From the cell containing the given text, extract its center point as [X, Y] coordinate. 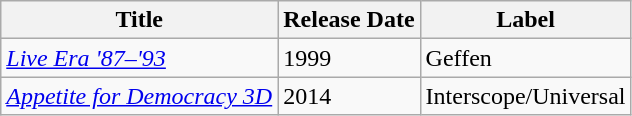
Release Date [349, 20]
Interscope/Universal [526, 96]
Title [140, 20]
Appetite for Democracy 3D [140, 96]
Label [526, 20]
Geffen [526, 58]
2014 [349, 96]
1999 [349, 58]
Live Era '87–'93 [140, 58]
